For the text-containing cell, return its midpoint in [X, Y] coordinate format. 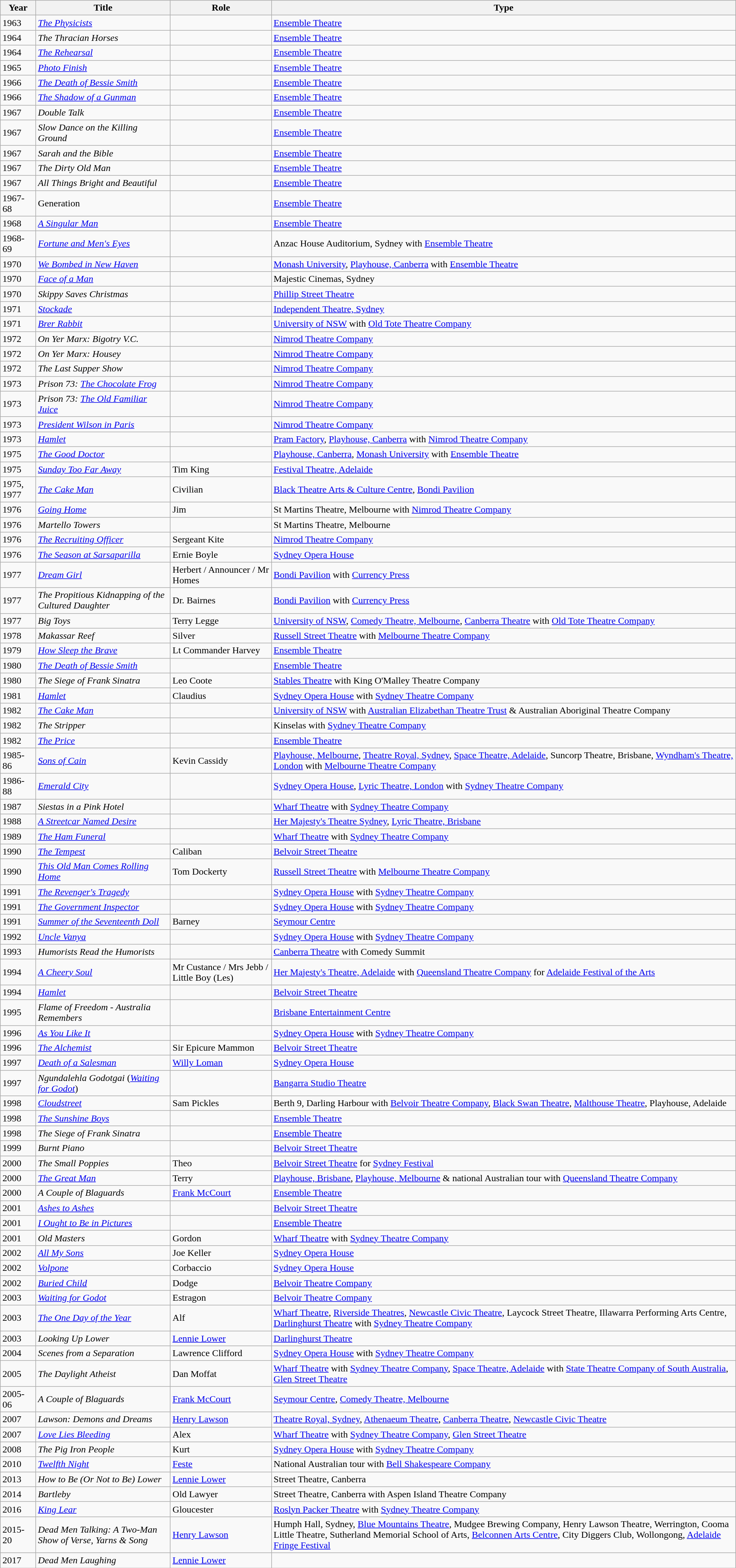
The Daylight Atheist [103, 1373]
Ernie Boyle [221, 555]
Lawson: Demons and Dreams [103, 1419]
The Alchemist [103, 1048]
President Wilson in Paris [103, 424]
As You Like It [103, 1033]
Tim King [221, 469]
Lt Commander Harvey [221, 651]
2013 [18, 1479]
Caliban [221, 851]
Sons of Cain [103, 761]
The One Day of the Year [103, 1318]
This Old Man Comes Rolling Home [103, 872]
Sam Pickles [221, 1103]
How Sleep the Brave [103, 651]
Skippy Saves Christmas [103, 294]
The Great Man [103, 1178]
1992 [18, 937]
All My Sons [103, 1253]
Pram Factory, Playhouse, Canberra with Nimrod Theatre Company [503, 439]
Playhouse, Brisbane, Playhouse, Melbourne & national Australian tour with Queensland Theatre Company [503, 1178]
Dr. Bairnes [221, 601]
The Tempest [103, 851]
Alex [221, 1434]
Barney [221, 922]
The Ham Funeral [103, 836]
2010 [18, 1464]
1989 [18, 836]
Wharf Theatre with Sydney Theatre Company, Glen Street Theatre [503, 1434]
Estragon [221, 1298]
1979 [18, 651]
Emerald City [103, 786]
Role [221, 8]
Double Talk [103, 112]
University of NSW with Australian Elizabethan Theatre Trust & Australian Aboriginal Theatre Company [503, 710]
1999 [18, 1148]
Herbert / Announcer / Mr Homes [221, 575]
Fortune and Men's Eyes [103, 244]
Scenes from a Separation [103, 1353]
Roslyn Packer Theatre with Sydney Theatre Company [503, 1509]
1995 [18, 1013]
Summer of the Seventeenth Doll [103, 922]
Prison 73: The Chocolate Frog [103, 384]
Sergeant Kite [221, 540]
Seymour Centre [503, 922]
Gordon [221, 1238]
1993 [18, 952]
Sir Epicure Mammon [221, 1048]
Anzac House Auditorium, Sydney with Ensemble Theatre [503, 244]
1986-88 [18, 786]
The Propitious Kidnapping of the Cultured Daughter [103, 601]
The Recruiting Officer [103, 540]
1978 [18, 636]
Flame of Freedom - Australia Remembers [103, 1013]
Joe Keller [221, 1253]
Independent Theatre, Sydney [503, 309]
Berth 9, Darling Harbour with Belvoir Theatre Company, Black Swan Theatre, Malthouse Theatre, Playhouse, Adelaide [503, 1103]
Old Masters [103, 1238]
1985-86 [18, 761]
Type [503, 8]
Twelfth Night [103, 1464]
Bangarra Studio Theatre [503, 1083]
Belvoir Street Theatre for Sydney Festival [503, 1163]
Cloudstreet [103, 1103]
On Yer Marx: Housey [103, 354]
Lawrence Clifford [221, 1353]
Claudius [221, 695]
Dead Men Talking: A Two-Man Show of Verse, Yarns & Song [103, 1535]
Title [103, 8]
University of NSW, Comedy Theatre, Melbourne, Canberra Theatre with Old Tote Theatre Company [503, 621]
Siestas in a Pink Hotel [103, 807]
Buried Child [103, 1283]
Her Majesty's Theatre, Adelaide with Queensland Theatre Company for Adelaide Festival of the Arts [503, 972]
I Ought to Be in Pictures [103, 1223]
Volpone [103, 1268]
Monash University, Playhouse, Canberra with Ensemble Theatre [503, 264]
1968 [18, 224]
2004 [18, 1353]
Alf [221, 1318]
Playhouse, Canberra, Monash University with Ensemble Theatre [503, 454]
Wharf Theatre with Sydney Theatre Company, Space Theatre, Adelaide with State Theatre Company of South Australia, Glen Street Theatre [503, 1373]
Kinselas with Sydney Theatre Company [503, 725]
Brisbane Entertainment Centre [503, 1013]
How to Be (Or Not to Be) Lower [103, 1479]
Big Toys [103, 621]
Sarah and the Bible [103, 153]
Street Theatre, Canberra [503, 1479]
1967-68 [18, 203]
Photo Finish [103, 68]
Sunday Too Far Away [103, 469]
Leo Coote [221, 680]
Jim [221, 510]
2015-20 [18, 1535]
St Martins Theatre, Melbourne with Nimrod Theatre Company [503, 510]
Ngundalehla Godotgai (Waiting for Godot) [103, 1083]
Civilian [221, 490]
Willy Loman [221, 1063]
The Government Inspector [103, 907]
A Singular Man [103, 224]
King Lear [103, 1509]
Humorists Read the Humorists [103, 952]
Dan Moffat [221, 1373]
We Bombed in New Haven [103, 264]
1965 [18, 68]
Waiting for Godot [103, 1298]
Face of a Man [103, 279]
Kurt [221, 1449]
The Shadow of a Gunman [103, 97]
Bartleby [103, 1494]
The Small Poppies [103, 1163]
1963 [18, 23]
Kevin Cassidy [221, 761]
Gloucester [221, 1509]
Canberra Theatre with Comedy Summit [503, 952]
1988 [18, 822]
The Price [103, 740]
1987 [18, 807]
2014 [18, 1494]
Terry Legge [221, 621]
Festival Theatre, Adelaide [503, 469]
The Good Doctor [103, 454]
St Martins Theatre, Melbourne [503, 525]
Dead Men Laughing [103, 1560]
Corbaccio [221, 1268]
Makassar Reef [103, 636]
2005-06 [18, 1399]
Burnt Piano [103, 1148]
Stables Theatre with King O'Malley Theatre Company [503, 680]
The Last Supper Show [103, 369]
A Streetcar Named Desire [103, 822]
The Pig Iron People [103, 1449]
Slow Dance on the Killing Ground [103, 133]
Death of a Salesman [103, 1063]
Majestic Cinemas, Sydney [503, 279]
The Physicists [103, 23]
Stockade [103, 309]
A Cheery Soul [103, 972]
Seymour Centre, Comedy Theatre, Melbourne [503, 1399]
2008 [18, 1449]
The Thracian Horses [103, 38]
National Australian tour with Bell Shakespeare Company [503, 1464]
The Rehearsal [103, 53]
1981 [18, 695]
2016 [18, 1509]
Uncle Vanya [103, 937]
All Things Bright and Beautiful [103, 183]
Sydney Opera House, Lyric Theatre, London with Sydney Theatre Company [503, 786]
Mr Custance / Mrs Jebb / Little Boy (Les) [221, 972]
Phillip Street Theatre [503, 294]
Year [18, 8]
Street Theatre, Canberra with Aspen Island Theatre Company [503, 1494]
2005 [18, 1373]
The Season at Sarsaparilla [103, 555]
2017 [18, 1560]
Martello Towers [103, 525]
The Sunshine Boys [103, 1118]
Going Home [103, 510]
Prison 73: The Old Familiar Juice [103, 404]
The Revenger's Tragedy [103, 892]
Theatre Royal, Sydney, Athenaeum Theatre, Canberra Theatre, Newcastle Civic Theatre [503, 1419]
Looking Up Lower [103, 1338]
Old Lawyer [221, 1494]
The Stripper [103, 725]
On Yer Marx: Bigotry V.C. [103, 339]
Her Majesty's Theatre Sydney, Lyric Theatre, Brisbane [503, 822]
Black Theatre Arts & Culture Centre, Bondi Pavilion [503, 490]
Theo [221, 1163]
Ashes to Ashes [103, 1208]
Dream Girl [103, 575]
Silver [221, 636]
Brer Rabbit [103, 324]
Feste [221, 1464]
Generation [103, 203]
Terry [221, 1178]
Love Lies Bleeding [103, 1434]
University of NSW with Old Tote Theatre Company [503, 324]
1968-69 [18, 244]
Tom Dockerty [221, 872]
Darlinghurst Theatre [503, 1338]
1975, 1977 [18, 490]
Dodge [221, 1283]
The Dirty Old Man [103, 168]
